Identify which cell holds the provided text, then report its [X, Y] central coordinate. 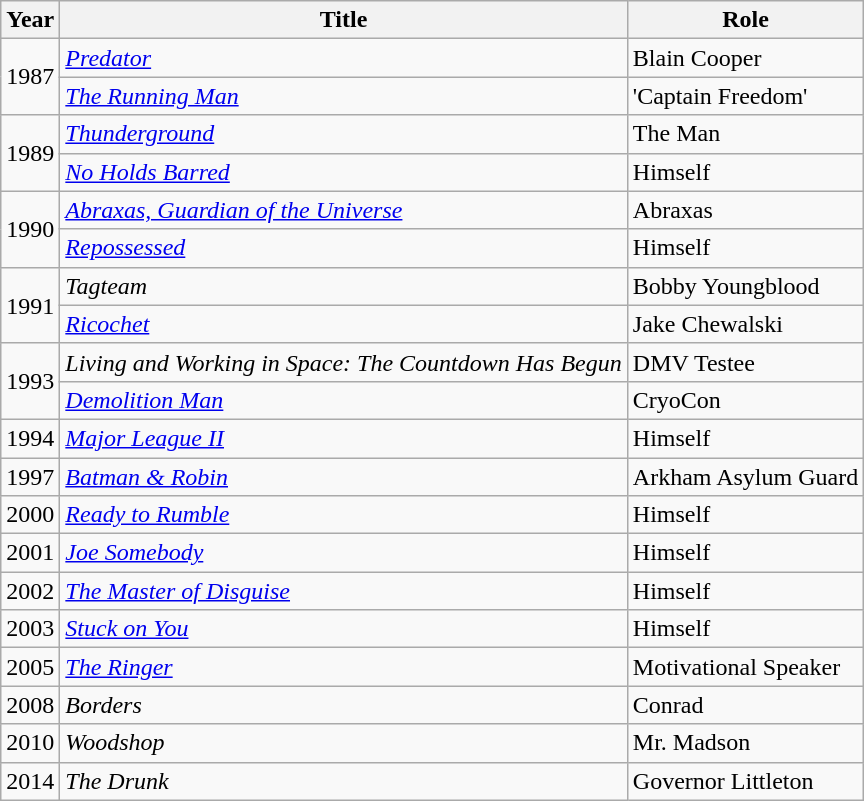
2008 [30, 705]
Ready to Rumble [344, 515]
Role [745, 20]
Borders [344, 705]
Mr. Madson [745, 743]
Woodshop [344, 743]
Stuck on You [344, 629]
Predator [344, 58]
DMV Testee [745, 362]
The Man [745, 134]
The Ringer [344, 667]
2001 [30, 553]
Title [344, 20]
Demolition Man [344, 400]
Abraxas, Guardian of the Universe [344, 210]
Jake Chewalski [745, 324]
The Master of Disguise [344, 591]
2002 [30, 591]
1987 [30, 77]
1994 [30, 438]
Blain Cooper [745, 58]
1991 [30, 305]
Tagteam [344, 286]
Repossessed [344, 248]
Joe Somebody [344, 553]
Conrad [745, 705]
Year [30, 20]
Abraxas [745, 210]
Ricochet [344, 324]
Batman & Robin [344, 477]
1997 [30, 477]
The Running Man [344, 96]
2005 [30, 667]
Bobby Youngblood [745, 286]
Thunderground [344, 134]
1990 [30, 229]
2000 [30, 515]
1993 [30, 381]
The Drunk [344, 781]
1989 [30, 153]
No Holds Barred [344, 172]
CryoCon [745, 400]
Living and Working in Space: The Countdown Has Begun [344, 362]
2010 [30, 743]
Major League II [344, 438]
'Captain Freedom' [745, 96]
2014 [30, 781]
Motivational Speaker [745, 667]
Governor Littleton [745, 781]
2003 [30, 629]
Arkham Asylum Guard [745, 477]
